Search for the cell housing the specified text and yield its (x, y) center coordinate. 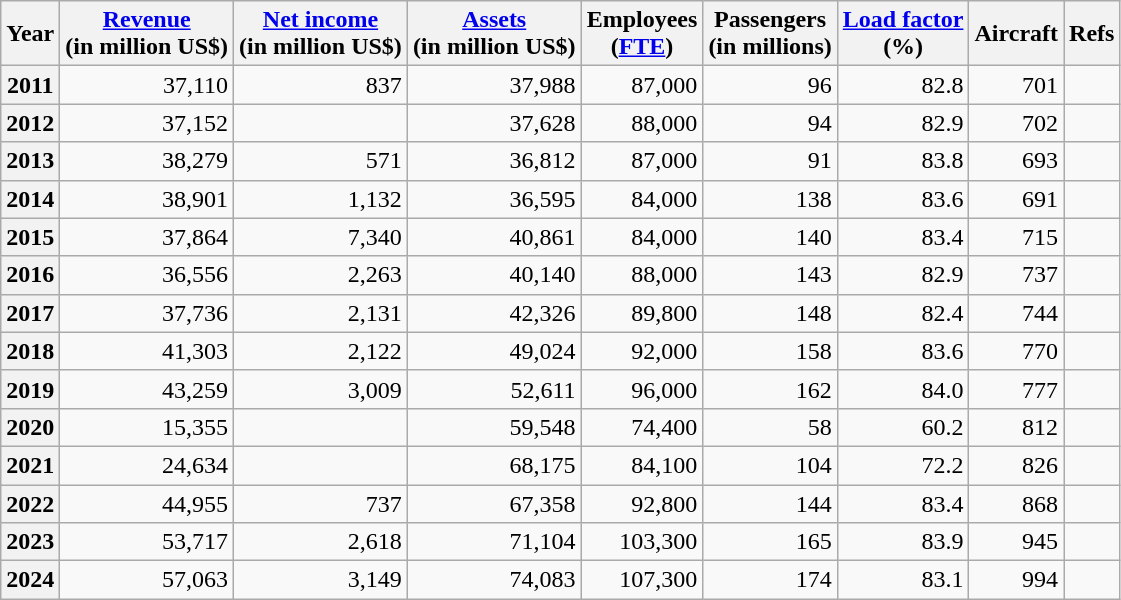
3,149 (321, 580)
715 (1016, 237)
148 (770, 313)
68,175 (494, 465)
67,358 (494, 503)
3,009 (321, 389)
770 (1016, 351)
103,300 (642, 542)
Year (30, 34)
2022 (30, 503)
37,628 (494, 123)
140 (770, 237)
36,556 (147, 275)
60.2 (903, 427)
24,634 (147, 465)
Refs (1092, 34)
945 (1016, 542)
36,812 (494, 161)
Aircraft (1016, 34)
94 (770, 123)
Net income(in million US$) (321, 34)
2,122 (321, 351)
2015 (30, 237)
92,000 (642, 351)
174 (770, 580)
777 (1016, 389)
7,340 (321, 237)
43,259 (147, 389)
158 (770, 351)
162 (770, 389)
74,083 (494, 580)
Revenue(in million US$) (147, 34)
82.4 (903, 313)
83.8 (903, 161)
72.2 (903, 465)
49,024 (494, 351)
826 (1016, 465)
2021 (30, 465)
2014 (30, 199)
84.0 (903, 389)
41,303 (147, 351)
2,618 (321, 542)
57,063 (147, 580)
2023 (30, 542)
91 (770, 161)
138 (770, 199)
36,595 (494, 199)
2019 (30, 389)
2017 (30, 313)
994 (1016, 580)
40,140 (494, 275)
1,132 (321, 199)
96 (770, 85)
107,300 (642, 580)
84,100 (642, 465)
2018 (30, 351)
42,326 (494, 313)
38,279 (147, 161)
701 (1016, 85)
53,717 (147, 542)
37,988 (494, 85)
96,000 (642, 389)
Load factor(%) (903, 34)
83.1 (903, 580)
37,864 (147, 237)
Employees(FTE) (642, 34)
92,800 (642, 503)
Assets(in million US$) (494, 34)
38,901 (147, 199)
58 (770, 427)
2020 (30, 427)
744 (1016, 313)
571 (321, 161)
144 (770, 503)
812 (1016, 427)
Passengers(in millions) (770, 34)
37,736 (147, 313)
37,110 (147, 85)
691 (1016, 199)
2016 (30, 275)
59,548 (494, 427)
165 (770, 542)
868 (1016, 503)
74,400 (642, 427)
37,152 (147, 123)
52,611 (494, 389)
2,263 (321, 275)
2013 (30, 161)
143 (770, 275)
44,955 (147, 503)
82.8 (903, 85)
2024 (30, 580)
89,800 (642, 313)
2,131 (321, 313)
104 (770, 465)
2011 (30, 85)
15,355 (147, 427)
2012 (30, 123)
837 (321, 85)
83.9 (903, 542)
693 (1016, 161)
40,861 (494, 237)
71,104 (494, 542)
702 (1016, 123)
